Detect which cell encompasses the target text, then output its (X, Y) center coordinate. 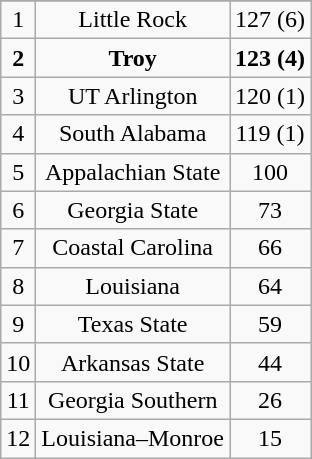
6 (18, 210)
59 (270, 324)
119 (1) (270, 134)
Little Rock (133, 20)
73 (270, 210)
UT Arlington (133, 96)
26 (270, 400)
15 (270, 438)
South Alabama (133, 134)
11 (18, 400)
4 (18, 134)
Appalachian State (133, 172)
Arkansas State (133, 362)
3 (18, 96)
Troy (133, 58)
Coastal Carolina (133, 248)
64 (270, 286)
120 (1) (270, 96)
1 (18, 20)
9 (18, 324)
127 (6) (270, 20)
12 (18, 438)
44 (270, 362)
Georgia State (133, 210)
Louisiana–Monroe (133, 438)
123 (4) (270, 58)
Louisiana (133, 286)
2 (18, 58)
8 (18, 286)
Texas State (133, 324)
66 (270, 248)
100 (270, 172)
5 (18, 172)
Georgia Southern (133, 400)
7 (18, 248)
10 (18, 362)
